Pinpoint the cell where the given text exists, returning its [x, y] midpoint coordinate. 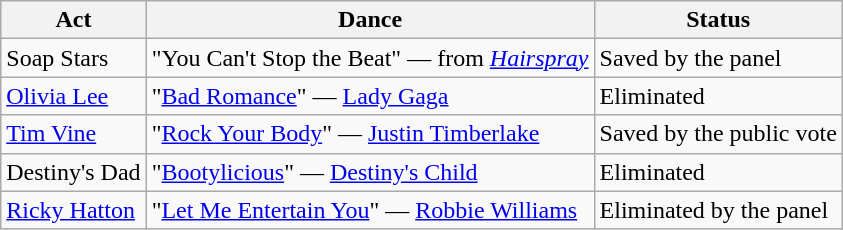
Olivia Lee [74, 96]
Ricky Hatton [74, 210]
Dance [370, 20]
"Bootylicious" — Destiny's Child [370, 172]
Destiny's Dad [74, 172]
Soap Stars [74, 58]
Saved by the panel [718, 58]
Eliminated by the panel [718, 210]
"Let Me Entertain You" — Robbie Williams [370, 210]
"Rock Your Body" — Justin Timberlake [370, 134]
"Bad Romance" — Lady Gaga [370, 96]
Status [718, 20]
Tim Vine [74, 134]
"You Can't Stop the Beat" — from Hairspray [370, 58]
Act [74, 20]
Saved by the public vote [718, 134]
